Determine the (x, y) coordinate at the center of the cell enclosing the given text.  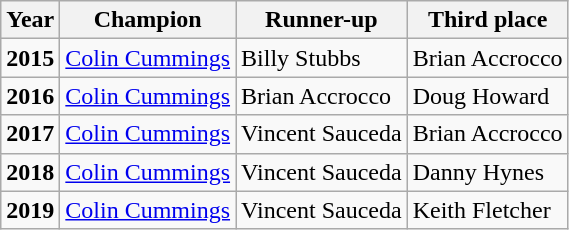
2017 (30, 134)
Danny Hynes (488, 172)
Year (30, 20)
Third place (488, 20)
Runner-up (322, 20)
Champion (148, 20)
2018 (30, 172)
2019 (30, 210)
2016 (30, 96)
Keith Fletcher (488, 210)
2015 (30, 58)
Doug Howard (488, 96)
Billy Stubbs (322, 58)
